Scan for the cell matching the given text and deliver its [x, y] coordinate at center. 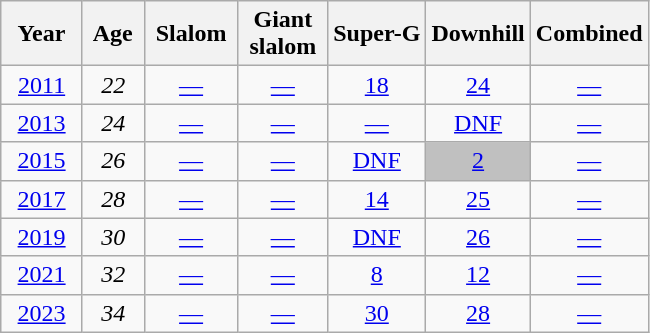
2011 [42, 85]
2015 [42, 161]
14 [377, 199]
Giant slalom [283, 34]
Downhill [478, 34]
18 [377, 85]
2023 [42, 313]
34 [113, 313]
12 [478, 275]
Slalom [191, 34]
22 [113, 85]
Combined [589, 34]
32 [113, 275]
2017 [42, 199]
2 [478, 161]
2021 [42, 275]
Age [113, 34]
25 [478, 199]
Super-G [377, 34]
8 [377, 275]
2013 [42, 123]
2019 [42, 237]
Year [42, 34]
